Capture the cell that displays the provided text and extract its [X, Y] central coordinate. 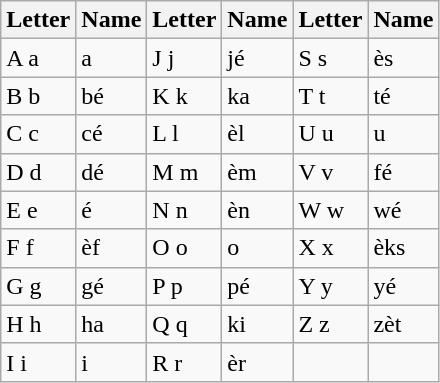
èn [258, 210]
M m [184, 172]
F f [38, 248]
dé [112, 172]
A a [38, 58]
D d [38, 172]
èm [258, 172]
ès [404, 58]
i [112, 362]
N n [184, 210]
a [112, 58]
U u [330, 134]
fé [404, 172]
bé [112, 96]
jé [258, 58]
Y y [330, 286]
P p [184, 286]
W w [330, 210]
pé [258, 286]
cé [112, 134]
té [404, 96]
ki [258, 324]
u [404, 134]
E e [38, 210]
ka [258, 96]
èr [258, 362]
J j [184, 58]
é [112, 210]
S s [330, 58]
V v [330, 172]
C c [38, 134]
Q q [184, 324]
B b [38, 96]
I i [38, 362]
T t [330, 96]
gé [112, 286]
X x [330, 248]
èf [112, 248]
L l [184, 134]
K k [184, 96]
Z z [330, 324]
ha [112, 324]
G g [38, 286]
zèt [404, 324]
R r [184, 362]
èks [404, 248]
yé [404, 286]
O o [184, 248]
wé [404, 210]
o [258, 248]
H h [38, 324]
èl [258, 134]
